Determine the (x, y) coordinate at the center of the cell enclosing the given text.  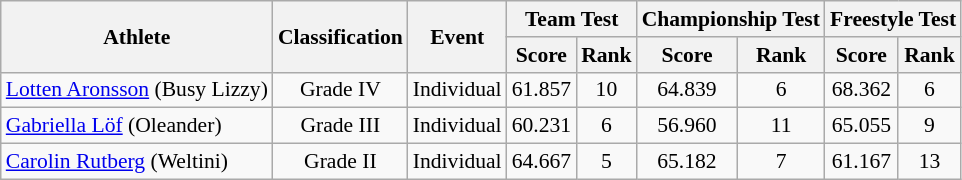
7 (781, 162)
65.055 (862, 126)
11 (781, 126)
64.667 (542, 162)
5 (606, 162)
13 (930, 162)
Grade II (340, 162)
Grade IV (340, 90)
Championship Test (731, 19)
61.167 (862, 162)
Classification (340, 36)
10 (606, 90)
56.960 (688, 126)
Gabriella Löf (Oleander) (137, 126)
61.857 (542, 90)
Freestyle Test (893, 19)
Grade III (340, 126)
65.182 (688, 162)
Athlete (137, 36)
Lotten Aronsson (Busy Lizzy) (137, 90)
9 (930, 126)
Event (458, 36)
Team Test (572, 19)
60.231 (542, 126)
64.839 (688, 90)
68.362 (862, 90)
Carolin Rutberg (Weltini) (137, 162)
